Find where the given text appears and provide that cell's center as (x, y) coordinate. 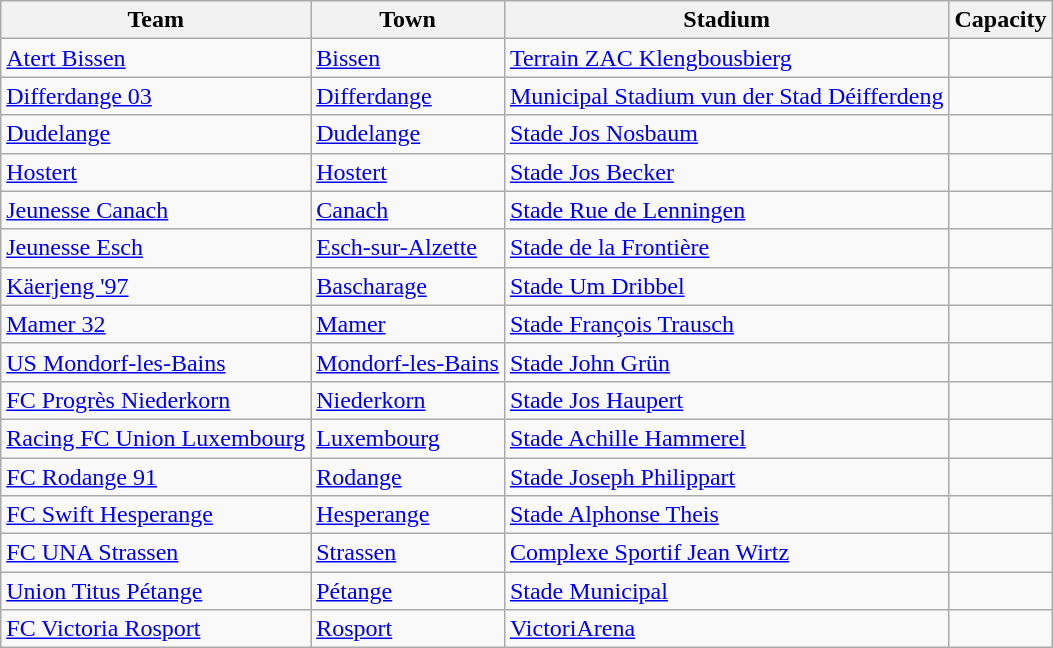
Rodange (408, 477)
Bascharage (408, 286)
FC Swift Hesperange (156, 515)
FC UNA Strassen (156, 553)
Atert Bissen (156, 58)
Terrain ZAC Klengbousbierg (726, 58)
Bissen (408, 58)
Stade François Trausch (726, 324)
Stade Jos Haupert (726, 400)
Differdange 03 (156, 96)
FC Progrès Niederkorn (156, 400)
Stade Joseph Philippart (726, 477)
Rosport (408, 629)
Niederkorn (408, 400)
Municipal Stadium vun der Stad Déifferdeng (726, 96)
Mamer 32 (156, 324)
Luxembourg (408, 438)
Stade Achille Hammerel (726, 438)
Town (408, 20)
Stade de la Frontière (726, 248)
Differdange (408, 96)
Team (156, 20)
Racing FC Union Luxembourg (156, 438)
Käerjeng '97 (156, 286)
Stade Jos Becker (726, 172)
Stade Um Dribbel (726, 286)
Jeunesse Esch (156, 248)
VictoriArena (726, 629)
Complexe Sportif Jean Wirtz (726, 553)
US Mondorf-les-Bains (156, 362)
Stade John Grün (726, 362)
Mondorf-les-Bains (408, 362)
Hesperange (408, 515)
FC Rodange 91 (156, 477)
Stade Alphonse Theis (726, 515)
Union Titus Pétange (156, 591)
FC Victoria Rosport (156, 629)
Mamer (408, 324)
Strassen (408, 553)
Stade Rue de Lenningen (726, 210)
Pétange (408, 591)
Jeunesse Canach (156, 210)
Stade Jos Nosbaum (726, 134)
Stade Municipal (726, 591)
Esch-sur-Alzette (408, 248)
Capacity (1000, 20)
Stadium (726, 20)
Canach (408, 210)
